Identify which cell holds the provided text, then report its (x, y) central coordinate. 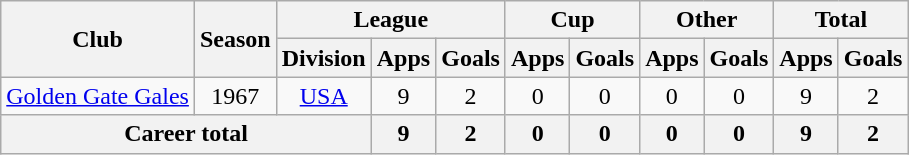
USA (324, 96)
Golden Gate Gales (98, 96)
Total (841, 20)
League (390, 20)
Cup (572, 20)
Division (324, 58)
1967 (235, 96)
Other (707, 20)
Club (98, 39)
Season (235, 39)
Career total (186, 134)
